Capture the cell that displays the provided text and extract its [X, Y] central coordinate. 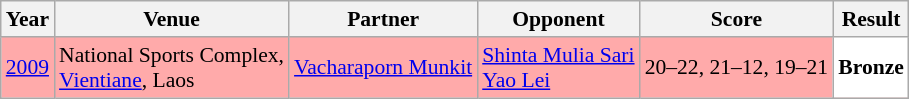
2009 [28, 68]
National Sports Complex,Vientiane, Laos [172, 68]
Year [28, 19]
Shinta Mulia Sari Yao Lei [558, 68]
Venue [172, 19]
Partner [383, 19]
Opponent [558, 19]
Bronze [871, 68]
20–22, 21–12, 19–21 [737, 68]
Result [871, 19]
Vacharaporn Munkit [383, 68]
Score [737, 19]
